For the text-containing cell, return its midpoint in [x, y] coordinate format. 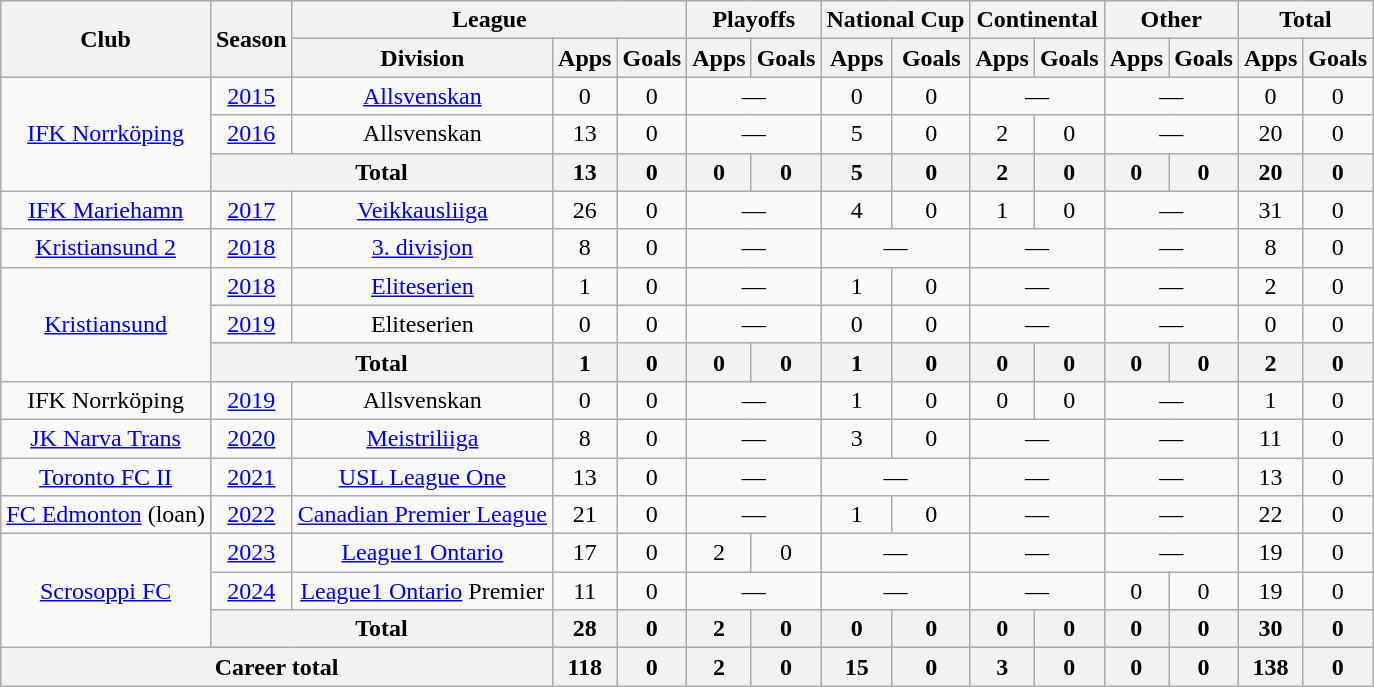
138 [1270, 667]
28 [585, 629]
Division [422, 58]
Toronto FC II [106, 477]
21 [585, 515]
Scrosoppi FC [106, 591]
Club [106, 39]
2023 [251, 553]
Playoffs [754, 20]
2015 [251, 96]
118 [585, 667]
30 [1270, 629]
2022 [251, 515]
2024 [251, 591]
4 [857, 210]
26 [585, 210]
17 [585, 553]
National Cup [896, 20]
JK Narva Trans [106, 438]
Veikkausliiga [422, 210]
Canadian Premier League [422, 515]
Meistriliiga [422, 438]
USL League One [422, 477]
2017 [251, 210]
22 [1270, 515]
Continental [1037, 20]
Career total [277, 667]
League1 Ontario [422, 553]
Season [251, 39]
31 [1270, 210]
Kristiansund [106, 324]
League1 Ontario Premier [422, 591]
15 [857, 667]
FC Edmonton (loan) [106, 515]
2020 [251, 438]
Other [1171, 20]
3. divisjon [422, 248]
Kristiansund 2 [106, 248]
League [489, 20]
2021 [251, 477]
2016 [251, 134]
IFK Mariehamn [106, 210]
